Find where the given text appears and provide that cell's center as (X, Y) coordinate. 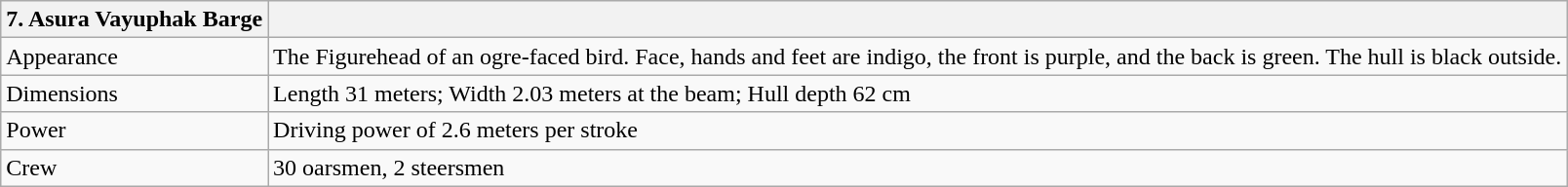
The Figurehead of an ogre-faced bird. Face, hands and feet are indigo, the front is purple, and the back is green. The hull is black outside. (918, 56)
7. Asura Vayuphak Barge (135, 19)
Driving power of 2.6 meters per stroke (918, 131)
Power (135, 131)
Crew (135, 168)
30 oarsmen, 2 steersmen (918, 168)
Appearance (135, 56)
Length 31 meters; Width 2.03 meters at the beam; Hull depth 62 cm (918, 93)
Dimensions (135, 93)
